From the cell containing the given text, extract its center point as (x, y) coordinate. 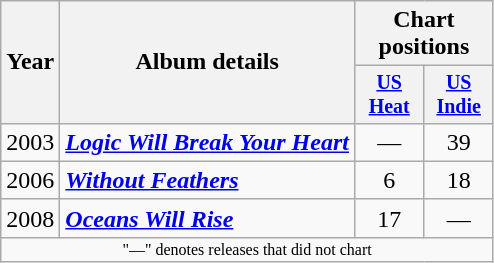
Album details (208, 62)
2008 (30, 218)
USIndie (458, 94)
18 (458, 180)
39 (458, 142)
Without Feathers (208, 180)
17 (388, 218)
Oceans Will Rise (208, 218)
6 (388, 180)
Logic Will Break Your Heart (208, 142)
2006 (30, 180)
Chart positions (424, 34)
USHeat (388, 94)
Year (30, 62)
"—" denotes releases that did not chart (248, 249)
2003 (30, 142)
